Locate the cell with the specified text and output its (X, Y) center coordinate. 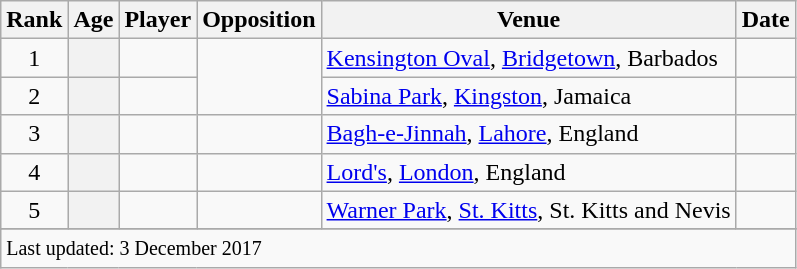
Rank (34, 20)
Lord's, London, England (528, 172)
Age (94, 20)
3 (34, 134)
Date (766, 20)
1 (34, 58)
Last updated: 3 December 2017 (398, 248)
Warner Park, St. Kitts, St. Kitts and Nevis (528, 210)
2 (34, 96)
4 (34, 172)
Kensington Oval, Bridgetown, Barbados (528, 58)
Opposition (259, 20)
5 (34, 210)
Player (158, 20)
Sabina Park, Kingston, Jamaica (528, 96)
Venue (528, 20)
Bagh-e-Jinnah, Lahore, England (528, 134)
